Find where the given text appears and provide that cell's center as (X, Y) coordinate. 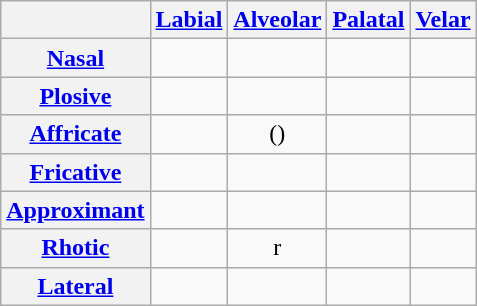
Velar (443, 20)
Lateral (76, 286)
r (278, 248)
() (278, 134)
Labial (189, 20)
Fricative (76, 172)
Plosive (76, 96)
Alveolar (278, 20)
Rhotic (76, 248)
Nasal (76, 58)
Approximant (76, 210)
Affricate (76, 134)
Palatal (368, 20)
